Return (x, y) of the center of cell containing provided text 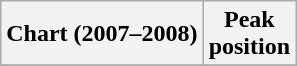
Chart (2007–2008) (102, 34)
Peakposition (249, 34)
